Capture the cell that displays the provided text and extract its [x, y] central coordinate. 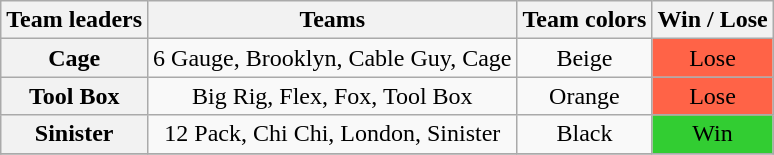
Black [584, 134]
12 Pack, Chi Chi, London, Sinister [332, 134]
Tool Box [74, 96]
Orange [584, 96]
Sinister [74, 134]
Cage [74, 58]
Win [712, 134]
Win / Lose [712, 20]
Team colors [584, 20]
Beige [584, 58]
6 Gauge, Brooklyn, Cable Guy, Cage [332, 58]
Big Rig, Flex, Fox, Tool Box [332, 96]
Team leaders [74, 20]
Teams [332, 20]
